Capture the cell that displays the provided text and extract its (X, Y) central coordinate. 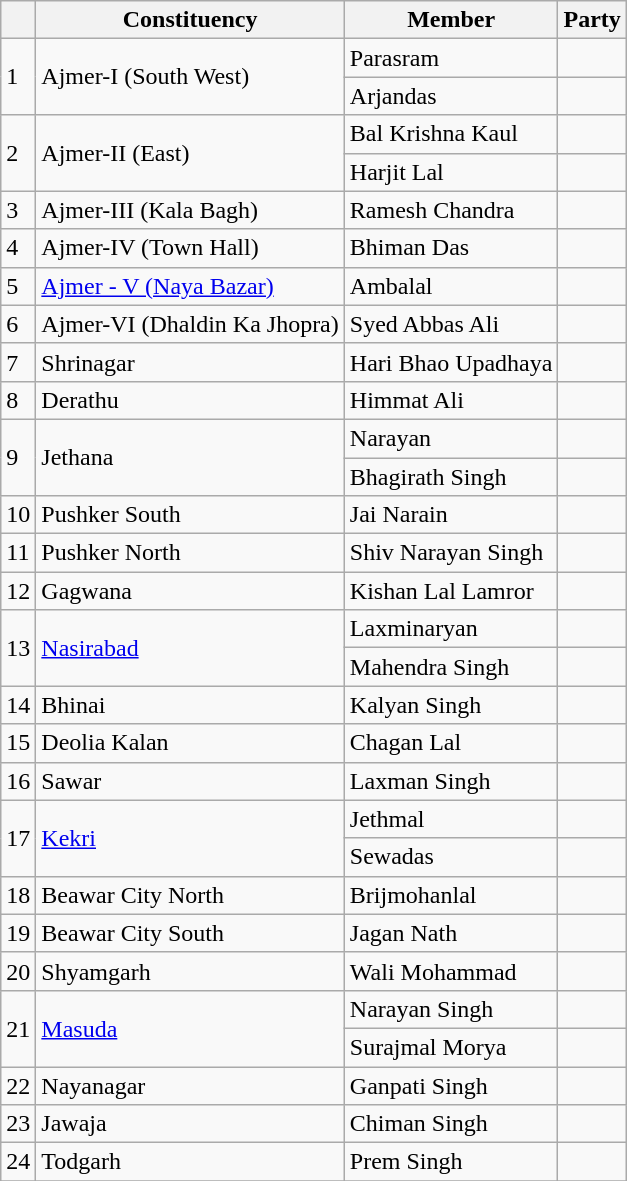
18 (18, 895)
Nasirabad (190, 648)
Member (451, 20)
23 (18, 1124)
15 (18, 743)
Bhinai (190, 705)
Sewadas (451, 857)
Jagan Nath (451, 933)
Himmat Ali (451, 400)
Jai Narain (451, 515)
Constituency (190, 20)
Ajmer-III (Kala Bagh) (190, 210)
22 (18, 1085)
17 (18, 838)
Jawaja (190, 1124)
Kishan Lal Lamror (451, 591)
14 (18, 705)
24 (18, 1162)
Shyamgarh (190, 971)
6 (18, 324)
Hari Bhao Upadhaya (451, 362)
Ajmer - V (Naya Bazar) (190, 286)
Chiman Singh (451, 1124)
13 (18, 648)
12 (18, 591)
Party (592, 20)
Masuda (190, 1028)
5 (18, 286)
Pushker North (190, 553)
Pushker South (190, 515)
Kekri (190, 838)
Harjit Lal (451, 172)
1 (18, 77)
Mahendra Singh (451, 667)
Ganpati Singh (451, 1085)
Brijmohanlal (451, 895)
Nayanagar (190, 1085)
Ajmer-II (East) (190, 153)
Surajmal Morya (451, 1047)
11 (18, 553)
Derathu (190, 400)
Arjandas (451, 96)
Sawar (190, 781)
Wali Mohammad (451, 971)
Deolia Kalan (190, 743)
8 (18, 400)
Bal Krishna Kaul (451, 134)
20 (18, 971)
10 (18, 515)
Ramesh Chandra (451, 210)
9 (18, 457)
Narayan Singh (451, 1009)
3 (18, 210)
Shrinagar (190, 362)
Ambalal (451, 286)
Bhagirath Singh (451, 477)
16 (18, 781)
Laxman Singh (451, 781)
Syed Abbas Ali (451, 324)
Ajmer-VI (Dhaldin Ka Jhopra) (190, 324)
Parasram (451, 58)
Beawar City South (190, 933)
4 (18, 248)
Prem Singh (451, 1162)
Gagwana (190, 591)
Narayan (451, 438)
19 (18, 933)
Todgarh (190, 1162)
2 (18, 153)
Bhiman Das (451, 248)
7 (18, 362)
Ajmer-I (South West) (190, 77)
21 (18, 1028)
Kalyan Singh (451, 705)
Laxminaryan (451, 629)
Chagan Lal (451, 743)
Shiv Narayan Singh (451, 553)
Beawar City North (190, 895)
Jethmal (451, 819)
Jethana (190, 457)
Ajmer-IV (Town Hall) (190, 248)
